Provide the [x, y] coordinate of the cell's center where the given text is located.  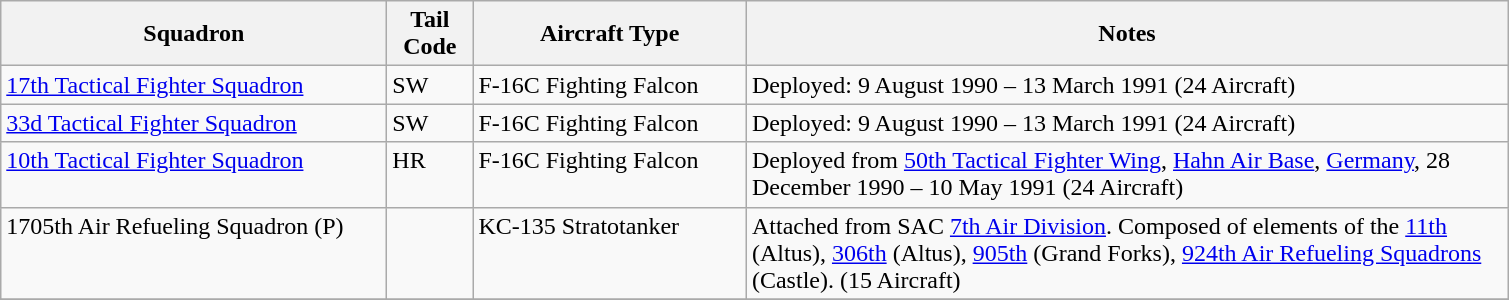
1705th Air Refueling Squadron (P) [194, 253]
Deployed from 50th Tactical Fighter Wing, Hahn Air Base, Germany, 28 December 1990 – 10 May 1991 (24 Aircraft) [1126, 174]
Notes [1126, 34]
Tail Code [430, 34]
HR [430, 174]
Aircraft Type [610, 34]
33d Tactical Fighter Squadron [194, 123]
KC-135 Stratotanker [610, 253]
10th Tactical Fighter Squadron [194, 174]
17th Tactical Fighter Squadron [194, 85]
Squadron [194, 34]
